Locate the cell with the specified text and output its [x, y] center coordinate. 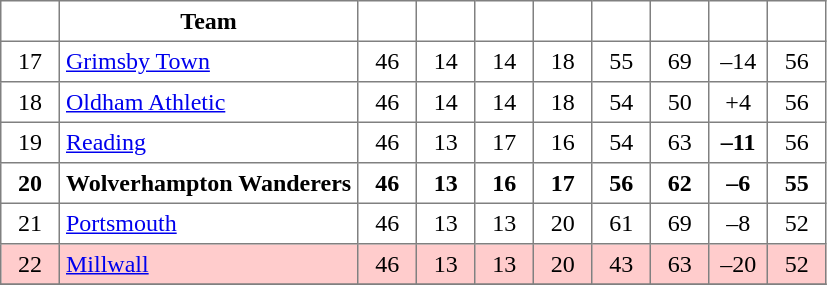
–8 [738, 223]
Reading [208, 142]
62 [679, 183]
+4 [738, 102]
Oldham Athletic [208, 102]
–20 [738, 264]
–14 [738, 61]
61 [621, 223]
Millwall [208, 264]
21 [30, 223]
22 [30, 264]
–11 [738, 142]
Wolverhampton Wanderers [208, 183]
19 [30, 142]
Team [208, 21]
Portsmouth [208, 223]
50 [679, 102]
Grimsby Town [208, 61]
–6 [738, 183]
43 [621, 264]
